Locate the cell with the specified text and output its (x, y) center coordinate. 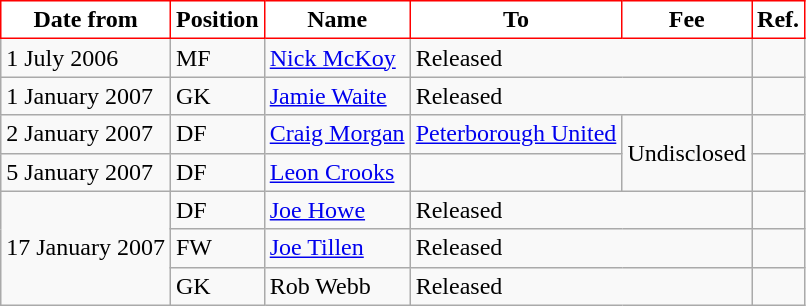
Joe Tillen (337, 248)
Rob Webb (337, 286)
Joe Howe (337, 210)
To (516, 20)
17 January 2007 (86, 248)
Jamie Waite (337, 96)
MF (217, 58)
Position (217, 20)
Nick McKoy (337, 58)
5 January 2007 (86, 172)
Date from (86, 20)
2 January 2007 (86, 134)
Craig Morgan (337, 134)
Name (337, 20)
Leon Crooks (337, 172)
Ref. (778, 20)
Undisclosed (687, 153)
1 January 2007 (86, 96)
1 July 2006 (86, 58)
FW (217, 248)
Fee (687, 20)
Peterborough United (516, 134)
